Determine the (X, Y) coordinate at the center of the cell enclosing the given text.  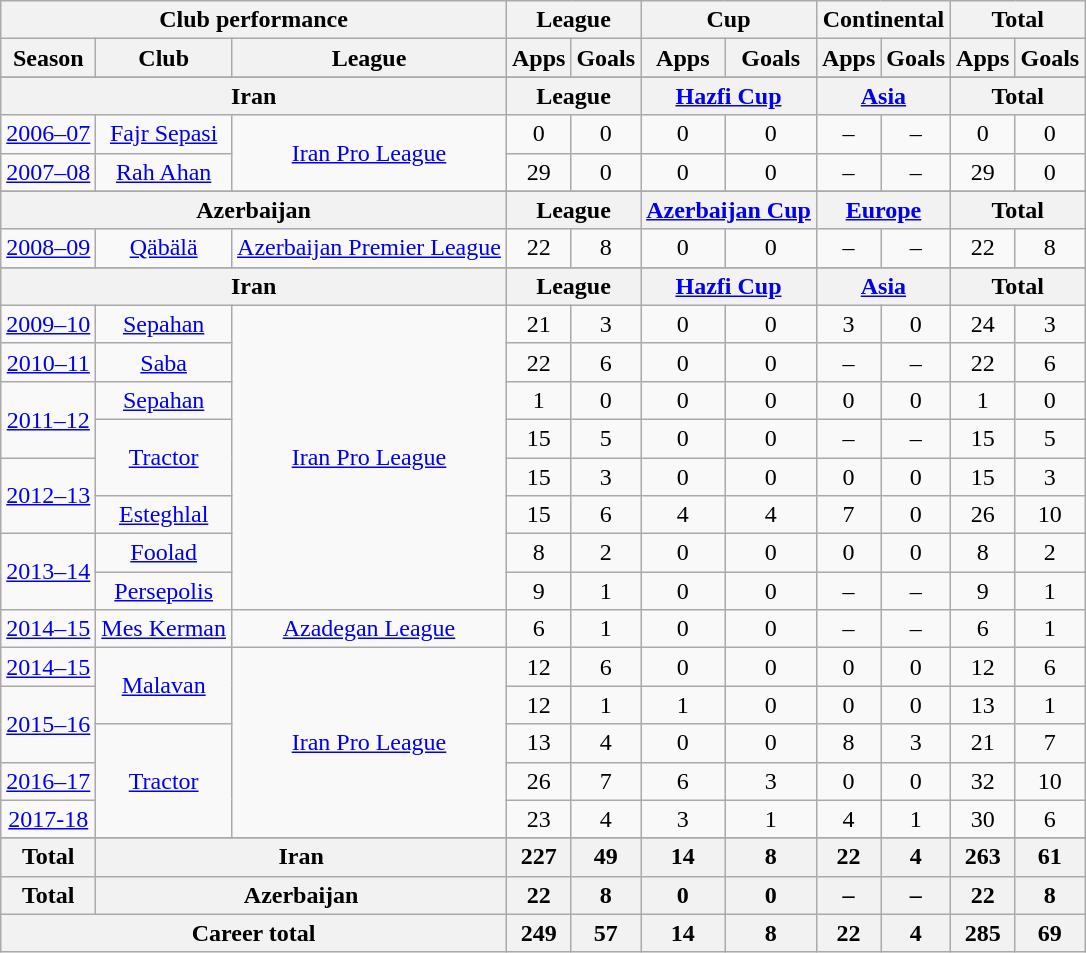
Azerbaijan Premier League (370, 248)
Club performance (254, 20)
2006–07 (48, 134)
Malavan (164, 686)
Saba (164, 362)
Continental (883, 20)
Esteghlal (164, 515)
32 (983, 781)
Season (48, 58)
2015–16 (48, 724)
61 (1050, 857)
Persepolis (164, 591)
49 (606, 857)
Azerbaijan Cup (729, 210)
Qäbälä (164, 248)
Foolad (164, 553)
30 (983, 819)
Club (164, 58)
227 (538, 857)
2008–09 (48, 248)
249 (538, 933)
2007–08 (48, 172)
24 (983, 324)
2011–12 (48, 419)
2010–11 (48, 362)
57 (606, 933)
Azadegan League (370, 629)
Fajr Sepasi (164, 134)
69 (1050, 933)
Europe (883, 210)
Rah Ahan (164, 172)
285 (983, 933)
Career total (254, 933)
2016–17 (48, 781)
23 (538, 819)
2017-18 (48, 819)
Mes Kerman (164, 629)
2012–13 (48, 496)
263 (983, 857)
2013–14 (48, 572)
2009–10 (48, 324)
Cup (729, 20)
